Find where the given text appears and provide that cell's center as [x, y] coordinate. 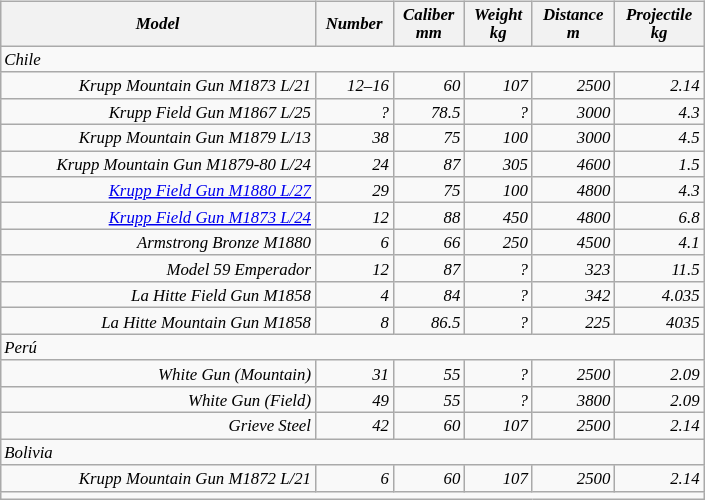
4 [354, 295]
4500 [573, 242]
La Hitte Mountain Gun M1858 [158, 321]
Model 59 Emperador [158, 268]
29 [354, 190]
Projectilekg [658, 24]
8 [354, 321]
4.5 [658, 137]
Krupp Mountain Gun M1879 L/13 [158, 137]
Armstrong Bronze M1880 [158, 242]
78.5 [428, 111]
450 [498, 216]
Krupp Field Gun M1873 L/24 [158, 216]
305 [498, 164]
1.5 [658, 164]
La Hitte Field Gun M1858 [158, 295]
Calibermm [428, 24]
4035 [658, 321]
Krupp Field Gun M1867 L/25 [158, 111]
31 [354, 373]
342 [573, 295]
11.5 [658, 268]
Weightkg [498, 24]
6.8 [658, 216]
323 [573, 268]
White Gun (Field) [158, 399]
Bolivia [352, 452]
42 [354, 426]
38 [354, 137]
Distancem [573, 24]
Chile [352, 59]
Number [354, 24]
250 [498, 242]
86.5 [428, 321]
225 [573, 321]
Krupp Mountain Gun M1872 L/21 [158, 478]
4.1 [658, 242]
84 [428, 295]
66 [428, 242]
Krupp Mountain Gun M1879-80 L/24 [158, 164]
Krupp Mountain Gun M1873 L/21 [158, 85]
4.035 [658, 295]
12–16 [354, 85]
White Gun (Mountain) [158, 373]
3800 [573, 399]
24 [354, 164]
88 [428, 216]
4600 [573, 164]
Krupp Field Gun M1880 L/27 [158, 190]
Grieve Steel [158, 426]
Model [158, 24]
49 [354, 399]
Perú [352, 347]
